Search for the cell housing the specified text and yield its [x, y] center coordinate. 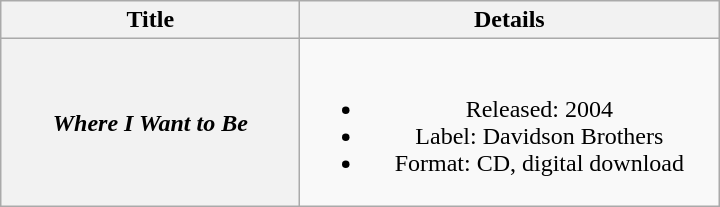
Where I Want to Be [150, 122]
Title [150, 20]
Details [510, 20]
Released: 2004Label: Davidson BrothersFormat: CD, digital download [510, 122]
